Return the [X, Y] coordinate for the center point of the cell that contains the specified text.  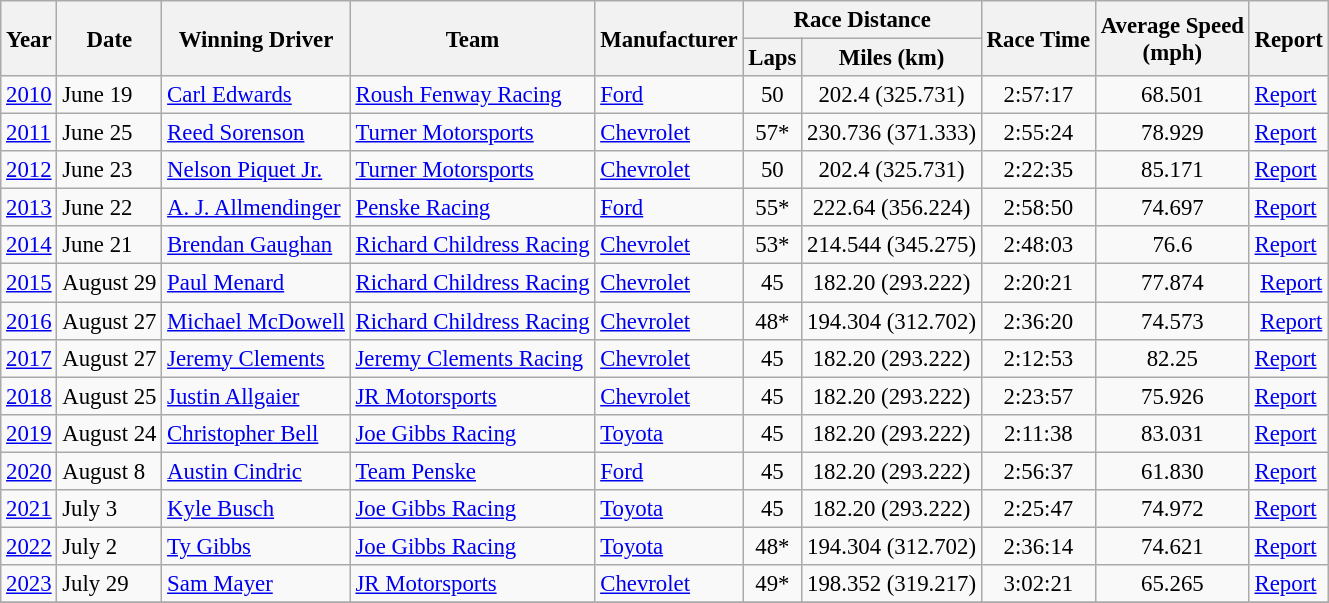
2013 [29, 208]
Kyle Busch [256, 509]
June 22 [110, 208]
2012 [29, 170]
2014 [29, 245]
June 25 [110, 133]
2:11:38 [1038, 433]
Jeremy Clements [256, 358]
74.621 [1172, 546]
Carl Edwards [256, 95]
74.972 [1172, 509]
3:02:21 [1038, 584]
Team Penske [472, 471]
2016 [29, 321]
Team [472, 38]
Jeremy Clements Racing [472, 358]
Nelson Piquet Jr. [256, 170]
214.544 (345.275) [892, 245]
2:36:20 [1038, 321]
61.830 [1172, 471]
2:58:50 [1038, 208]
74.697 [1172, 208]
57* [772, 133]
2015 [29, 283]
83.031 [1172, 433]
Penske Racing [472, 208]
2:22:35 [1038, 170]
Laps [772, 58]
July 3 [110, 509]
74.573 [1172, 321]
2022 [29, 546]
Paul Menard [256, 283]
August 24 [110, 433]
55* [772, 208]
2:57:17 [1038, 95]
2:55:24 [1038, 133]
Ty Gibbs [256, 546]
53* [772, 245]
Christopher Bell [256, 433]
August 8 [110, 471]
Race Time [1038, 38]
82.25 [1172, 358]
Year [29, 38]
Manufacturer [669, 38]
July 29 [110, 584]
2:12:53 [1038, 358]
78.929 [1172, 133]
Miles (km) [892, 58]
2:25:47 [1038, 509]
Michael McDowell [256, 321]
85.171 [1172, 170]
June 23 [110, 170]
2:23:57 [1038, 396]
2011 [29, 133]
2020 [29, 471]
49* [772, 584]
July 2 [110, 546]
Winning Driver [256, 38]
Brendan Gaughan [256, 245]
Sam Mayer [256, 584]
2:36:14 [1038, 546]
2019 [29, 433]
Average Speed(mph) [1172, 38]
198.352 (319.217) [892, 584]
75.926 [1172, 396]
230.736 (371.333) [892, 133]
2:56:37 [1038, 471]
A. J. Allmendinger [256, 208]
76.6 [1172, 245]
Date [110, 38]
77.874 [1172, 283]
Reed Sorenson [256, 133]
August 25 [110, 396]
2018 [29, 396]
2023 [29, 584]
June 21 [110, 245]
2017 [29, 358]
Justin Allgaier [256, 396]
August 29 [110, 283]
2021 [29, 509]
2010 [29, 95]
Austin Cindric [256, 471]
2:48:03 [1038, 245]
222.64 (356.224) [892, 208]
65.265 [1172, 584]
Race Distance [862, 20]
Roush Fenway Racing [472, 95]
2:20:21 [1038, 283]
68.501 [1172, 95]
June 19 [110, 95]
